Locate the cell with the specified text and output its (x, y) center coordinate. 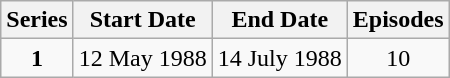
12 May 1988 (142, 58)
14 July 1988 (280, 58)
Episodes (398, 20)
1 (37, 58)
End Date (280, 20)
10 (398, 58)
Start Date (142, 20)
Series (37, 20)
